Return [x, y] of the center of cell containing provided text 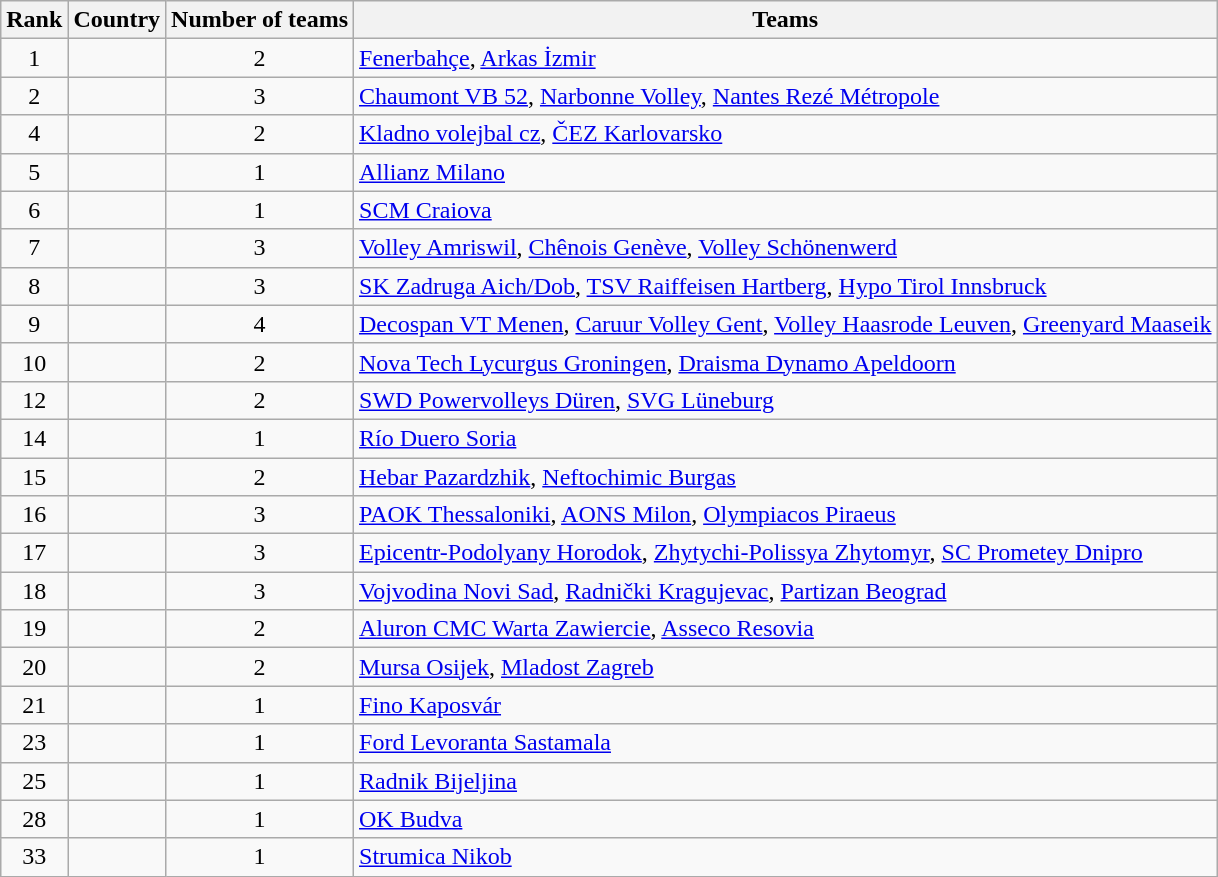
10 [34, 362]
Rank [34, 20]
Kladno volejbal cz, ČEZ Karlovarsko [786, 134]
Radnik Bijeljina [786, 781]
19 [34, 629]
Aluron CMC Warta Zawiercie, Asseco Resovia [786, 629]
9 [34, 324]
16 [34, 515]
Mursa Osijek, Mladost Zagreb [786, 667]
Fenerbahçe, Arkas İzmir [786, 58]
28 [34, 819]
23 [34, 743]
Vojvodina Novi Sad, Radnički Kragujevac, Partizan Beograd [786, 591]
18 [34, 591]
Hebar Pazardzhik, Neftochimic Burgas [786, 477]
Nova Tech Lycurgus Groningen, Draisma Dynamo Apeldoorn [786, 362]
21 [34, 705]
Number of teams [260, 20]
Decospan VT Menen, Caruur Volley Gent, Volley Haasrode Leuven, Greenyard Maaseik [786, 324]
Fino Kaposvár [786, 705]
Strumica Nikob [786, 857]
SCM Craiova [786, 210]
SK Zadruga Aich/Dob, TSV Raiffeisen Hartberg, Hypo Tirol Innsbruck [786, 286]
17 [34, 553]
6 [34, 210]
Epicentr-Podolyany Horodok, Zhytychi-Polissya Zhytomyr, SC Prometey Dnipro [786, 553]
15 [34, 477]
PAOK Thessaloniki, AONS Milon, Olympiacos Piraeus [786, 515]
Chaumont VB 52, Narbonne Volley, Nantes Rezé Métropole [786, 96]
OK Budva [786, 819]
33 [34, 857]
Country [117, 20]
14 [34, 438]
25 [34, 781]
Ford Levoranta Sastamala [786, 743]
Allianz Milano [786, 172]
SWD Powervolleys Düren, SVG Lüneburg [786, 400]
Río Duero Soria [786, 438]
7 [34, 248]
Volley Amriswil, Chênois Genève, Volley Schönenwerd [786, 248]
20 [34, 667]
12 [34, 400]
5 [34, 172]
Teams [786, 20]
8 [34, 286]
